Extract the (x, y) coordinate from the center of the cell holding the provided text.  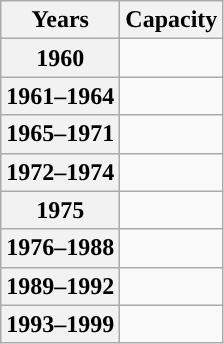
1993–1999 (60, 324)
1975 (60, 210)
1960 (60, 58)
Years (60, 20)
Capacity (172, 20)
1989–1992 (60, 286)
1965–1971 (60, 134)
1976–1988 (60, 248)
1972–1974 (60, 172)
1961–1964 (60, 96)
